For the text-containing cell, return its midpoint in (X, Y) coordinate format. 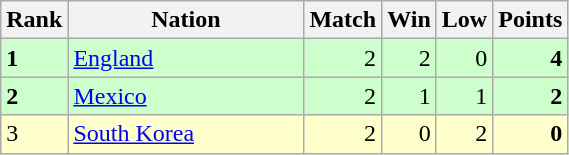
Win (410, 20)
3 (34, 134)
Mexico (186, 96)
South Korea (186, 134)
4 (530, 58)
Low (464, 20)
Points (530, 20)
England (186, 58)
Nation (186, 20)
Rank (34, 20)
Match (343, 20)
